From the cell containing the given text, extract its center point as (x, y) coordinate. 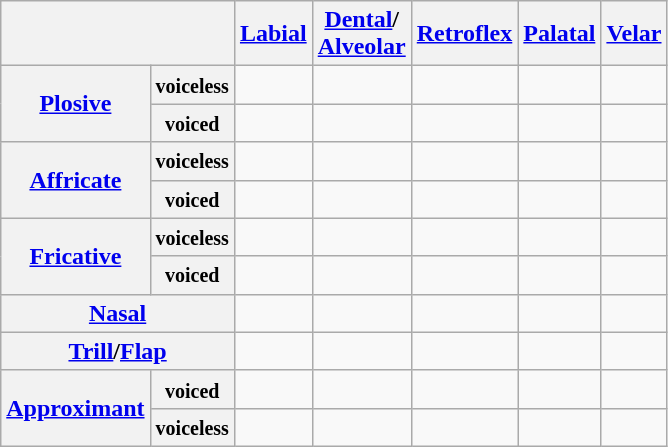
Trill/Flap (118, 351)
Plosive (76, 104)
Retroflex (464, 34)
Nasal (118, 313)
Approximant (76, 408)
Dental/Alveolar (362, 34)
Palatal (560, 34)
Fricative (76, 256)
Affricate (76, 180)
Labial (273, 34)
Velar (634, 34)
